Search for the cell housing the specified text and yield its [X, Y] center coordinate. 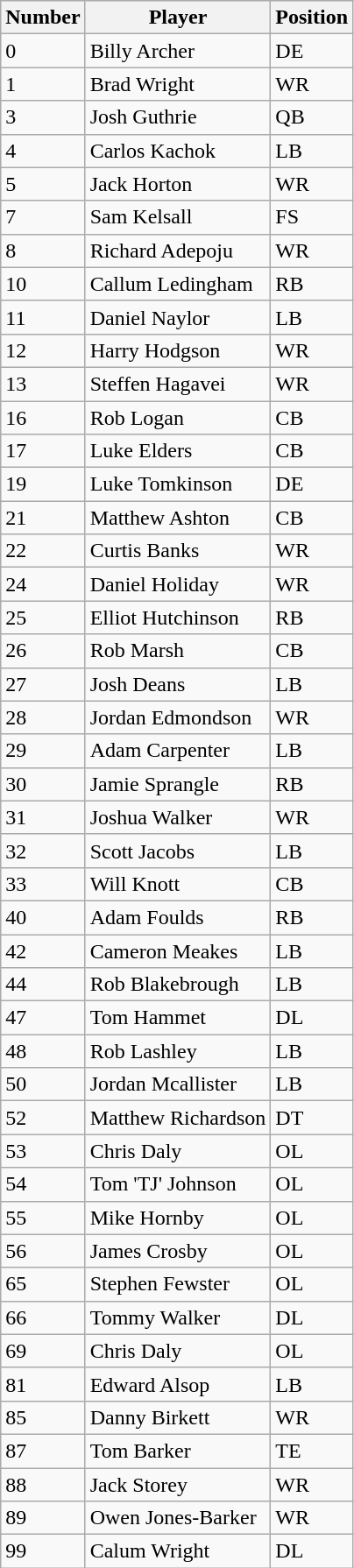
Stephen Fewster [178, 1284]
Billy Archer [178, 51]
Luke Elders [178, 451]
52 [43, 1118]
31 [43, 817]
44 [43, 985]
7 [43, 217]
Tom Hammet [178, 1018]
55 [43, 1218]
87 [43, 1451]
17 [43, 451]
33 [43, 884]
48 [43, 1051]
Edward Alsop [178, 1384]
Matthew Ashton [178, 518]
Adam Foulds [178, 917]
40 [43, 917]
Owen Jones-Barker [178, 1518]
27 [43, 684]
53 [43, 1151]
Number [43, 18]
30 [43, 784]
Jordan Mcallister [178, 1084]
19 [43, 484]
47 [43, 1018]
Jamie Sprangle [178, 784]
4 [43, 151]
Jack Horton [178, 184]
Daniel Holiday [178, 584]
29 [43, 751]
Cameron Meakes [178, 950]
1 [43, 84]
8 [43, 251]
Rob Lashley [178, 1051]
Harry Hodgson [178, 350]
Joshua Walker [178, 817]
Rob Logan [178, 418]
11 [43, 317]
Scott Jacobs [178, 851]
69 [43, 1351]
0 [43, 51]
Callum Ledingham [178, 284]
Calum Wright [178, 1551]
TE [312, 1451]
12 [43, 350]
3 [43, 117]
99 [43, 1551]
89 [43, 1518]
88 [43, 1485]
James Crosby [178, 1251]
Richard Adepoju [178, 251]
54 [43, 1184]
5 [43, 184]
50 [43, 1084]
Sam Kelsall [178, 217]
Josh Deans [178, 684]
Player [178, 18]
Tom 'TJ' Johnson [178, 1184]
Adam Carpenter [178, 751]
10 [43, 284]
Tom Barker [178, 1451]
66 [43, 1317]
QB [312, 117]
Position [312, 18]
16 [43, 418]
Steffen Hagavei [178, 384]
22 [43, 551]
56 [43, 1251]
81 [43, 1384]
Rob Blakebrough [178, 985]
Brad Wright [178, 84]
Jack Storey [178, 1485]
21 [43, 518]
DT [312, 1118]
42 [43, 950]
25 [43, 618]
Carlos Kachok [178, 151]
26 [43, 651]
13 [43, 384]
Josh Guthrie [178, 117]
32 [43, 851]
Daniel Naylor [178, 317]
65 [43, 1284]
Tommy Walker [178, 1317]
Jordan Edmondson [178, 717]
Elliot Hutchinson [178, 618]
24 [43, 584]
Mike Hornby [178, 1218]
Rob Marsh [178, 651]
85 [43, 1417]
Luke Tomkinson [178, 484]
Will Knott [178, 884]
Curtis Banks [178, 551]
Matthew Richardson [178, 1118]
Danny Birkett [178, 1417]
FS [312, 217]
28 [43, 717]
